Capture the cell that displays the provided text and extract its (X, Y) central coordinate. 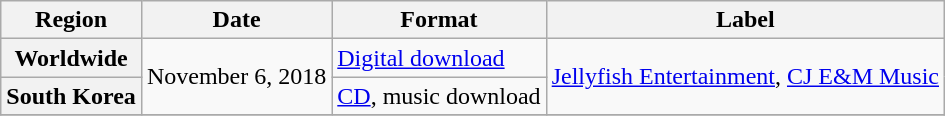
South Korea (72, 96)
Region (72, 20)
Jellyfish Entertainment, CJ E&M Music (745, 77)
Format (439, 20)
Label (745, 20)
Date (236, 20)
Digital download (439, 58)
Worldwide (72, 58)
November 6, 2018 (236, 77)
CD, music download (439, 96)
